Provide the [x, y] coordinate of the cell's center where the given text is located.  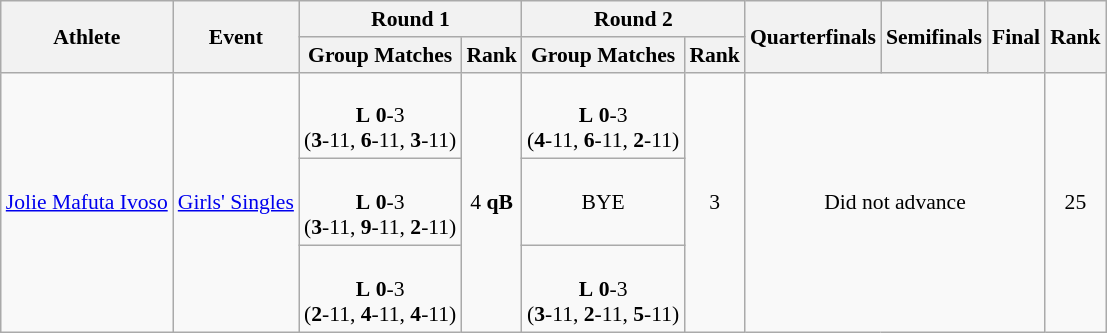
3 [714, 202]
Jolie Mafuta Ivoso [87, 202]
4 qB [492, 202]
L 0-3 (4-11, 6-11, 2-11) [603, 116]
BYE [603, 202]
Final [1016, 36]
L 0-3 (2-11, 4-11, 4-11) [380, 290]
Athlete [87, 36]
Round 2 [634, 19]
Round 1 [410, 19]
L 0-3 (3-11, 9-11, 2-11) [380, 202]
Event [236, 36]
Did not advance [895, 202]
Girls' Singles [236, 202]
Quarterfinals [813, 36]
L 0-3 (3-11, 2-11, 5-11) [603, 290]
Semifinals [934, 36]
L 0-3 (3-11, 6-11, 3-11) [380, 116]
25 [1076, 202]
